Identify which cell holds the provided text, then report its [x, y] central coordinate. 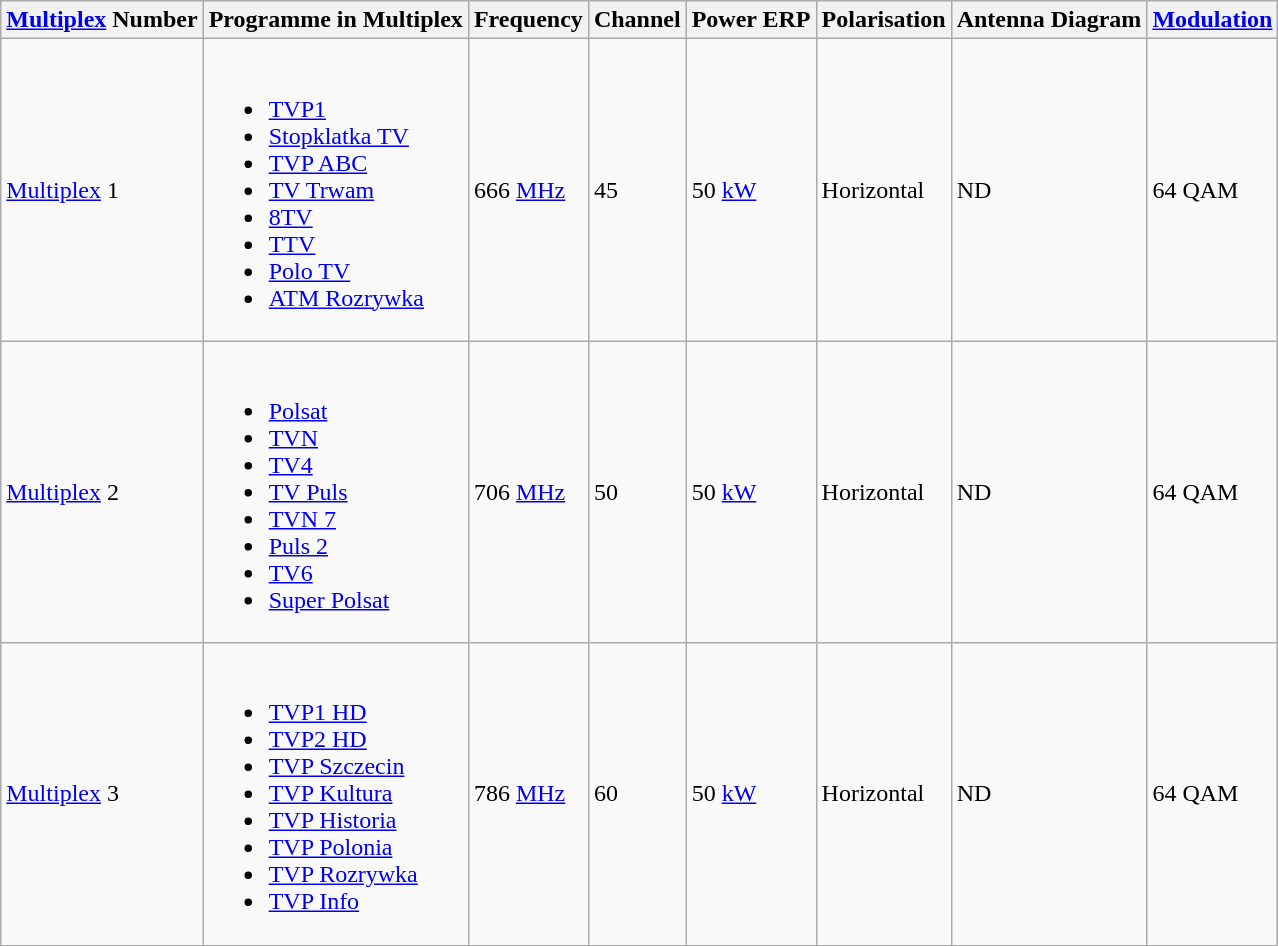
45 [637, 190]
TVP1Stopklatka TVTVP ABCTV Trwam8TVTTVPolo TVATM Rozrywka [336, 190]
Multiplex 3 [102, 794]
786 MHz [528, 794]
666 MHz [528, 190]
Modulation [1212, 20]
Power ERP [751, 20]
Multiplex 1 [102, 190]
Multiplex Number [102, 20]
50 [637, 492]
Antenna Diagram [1049, 20]
60 [637, 794]
Multiplex 2 [102, 492]
Programme in Multiplex [336, 20]
Frequency [528, 20]
Channel [637, 20]
706 MHz [528, 492]
TVP1 HDTVP2 HDTVP SzczecinTVP KulturaTVP HistoriaTVP PoloniaTVP RozrywkaTVP Info [336, 794]
Polarisation [884, 20]
PolsatTVNTV4TV PulsTVN 7Puls 2TV6Super Polsat [336, 492]
